Provide the [X, Y] coordinate of the cell's center where the given text is located.  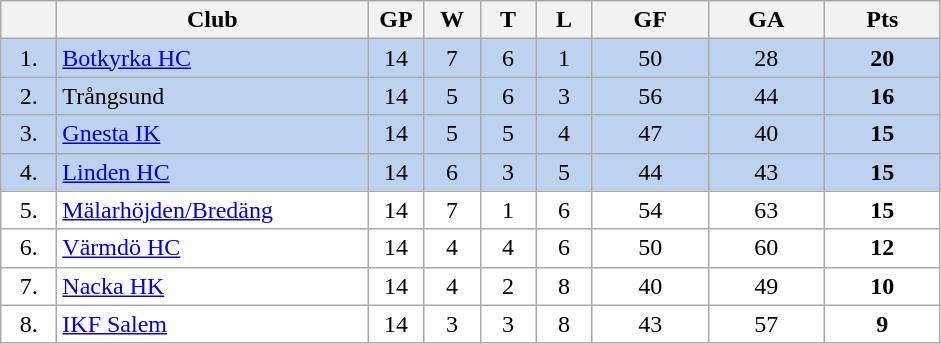
20 [882, 58]
Värmdö HC [212, 248]
8. [29, 324]
Trångsund [212, 96]
GP [396, 20]
9 [882, 324]
T [508, 20]
GF [650, 20]
2 [508, 286]
1. [29, 58]
16 [882, 96]
57 [766, 324]
56 [650, 96]
Club [212, 20]
54 [650, 210]
12 [882, 248]
28 [766, 58]
Nacka HK [212, 286]
5. [29, 210]
IKF Salem [212, 324]
7. [29, 286]
GA [766, 20]
3. [29, 134]
10 [882, 286]
Gnesta IK [212, 134]
Mälarhöjden/Bredäng [212, 210]
60 [766, 248]
Linden HC [212, 172]
47 [650, 134]
2. [29, 96]
4. [29, 172]
49 [766, 286]
L [564, 20]
6. [29, 248]
W [452, 20]
Pts [882, 20]
63 [766, 210]
Botkyrka HC [212, 58]
